Return the (x, y) coordinate for the center point of the cell that contains the specified text.  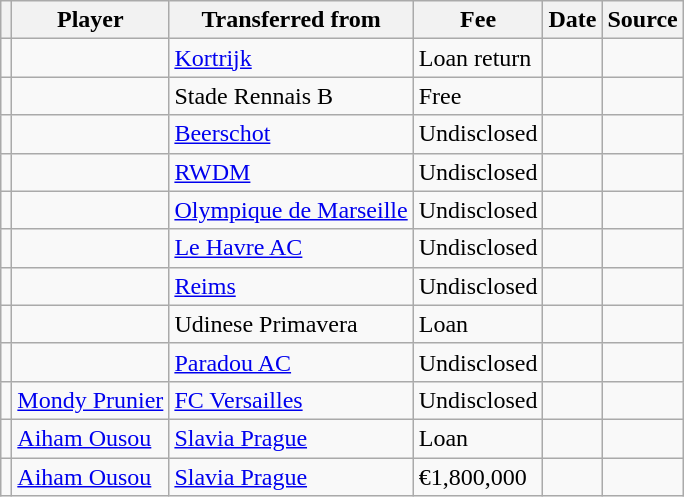
Stade Rennais B (291, 96)
Date (572, 20)
Transferred from (291, 20)
Olympique de Marseille (291, 210)
Free (478, 96)
Fee (478, 20)
Mondy Prunier (90, 400)
Player (90, 20)
€1,800,000 (478, 477)
Beerschot (291, 134)
Kortrijk (291, 58)
RWDM (291, 172)
Paradou AC (291, 362)
FC Versailles (291, 400)
Source (642, 20)
Loan return (478, 58)
Udinese Primavera (291, 324)
Le Havre AC (291, 248)
Reims (291, 286)
